Output the [X, Y] coordinate of the center of the cell containing the given text.  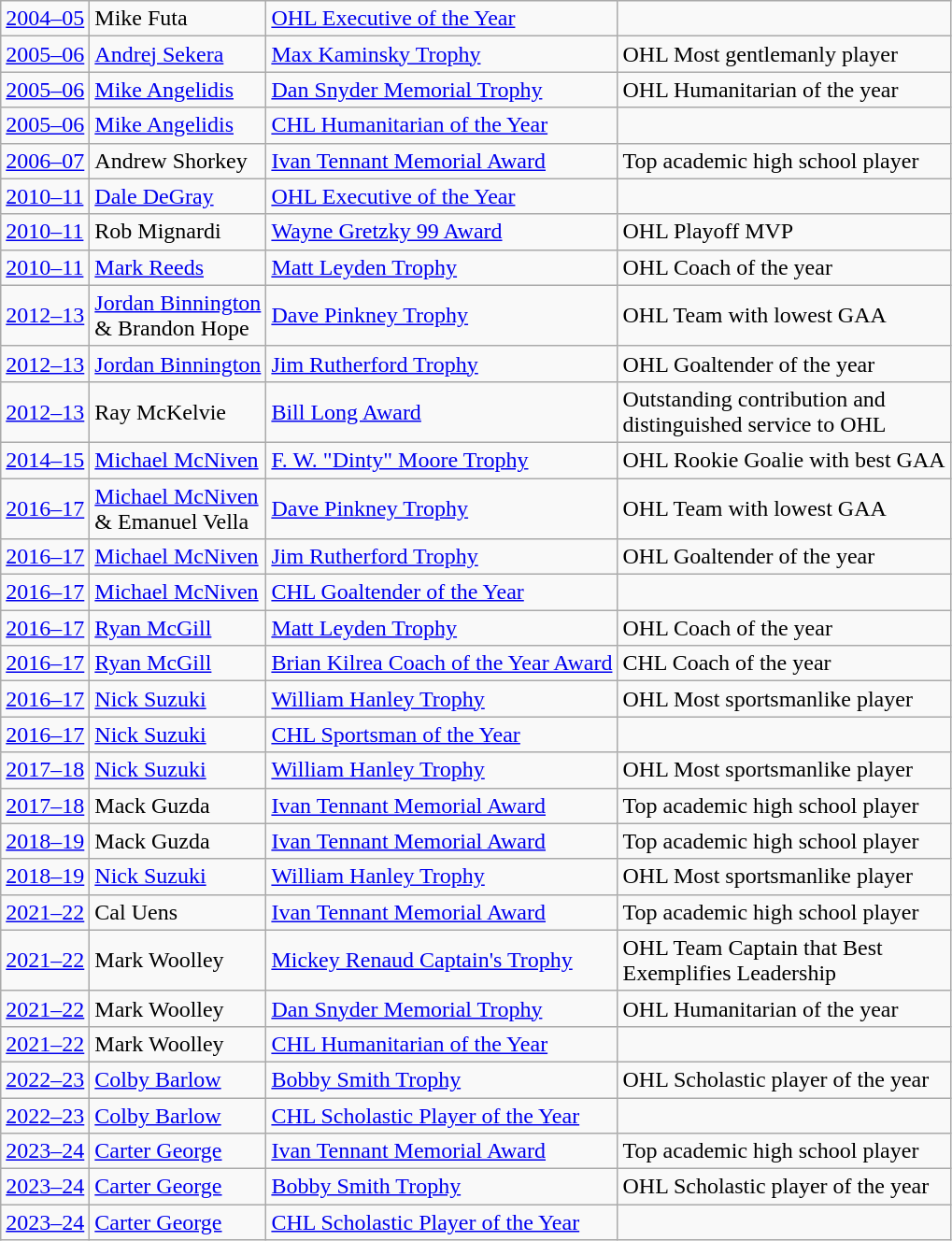
Rob Mignardi [178, 232]
Andrew Shorkey [178, 161]
Jordan Binnington [178, 364]
Jordan Binnington& Brandon Hope [178, 316]
2006–07 [45, 161]
Cal Uens [178, 912]
Bill Long Award [442, 411]
2004–05 [45, 19]
Dale DeGray [178, 196]
Mark Reeds [178, 267]
CHL Coach of the year [784, 663]
Michael McNiven& Emanuel Vella [178, 508]
2014–15 [45, 460]
Wayne Gretzky 99 Award [442, 232]
Mike Futa [178, 19]
OHL Most gentlemanly player [784, 54]
Ray McKelvie [178, 411]
OHL Playoff MVP [784, 232]
CHL Sportsman of the Year [442, 735]
Outstanding contribution anddistinguished service to OHL [784, 411]
OHL Team Captain that BestExemplifies Leadership [784, 961]
OHL Rookie Goalie with best GAA [784, 460]
CHL Goaltender of the Year [442, 592]
Mickey Renaud Captain's Trophy [442, 961]
Brian Kilrea Coach of the Year Award [442, 663]
F. W. "Dinty" Moore Trophy [442, 460]
Andrej Sekera [178, 54]
Max Kaminsky Trophy [442, 54]
